Scan for the cell matching the given text and deliver its [x, y] coordinate at center. 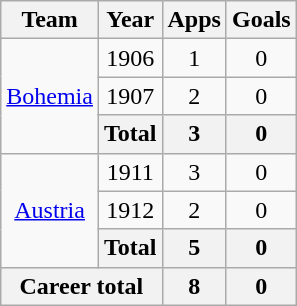
5 [194, 248]
Bohemia [50, 96]
1 [194, 58]
1912 [130, 210]
Career total [82, 286]
Year [130, 20]
Austria [50, 210]
1906 [130, 58]
Team [50, 20]
1911 [130, 172]
1907 [130, 96]
8 [194, 286]
Apps [194, 20]
Goals [261, 20]
